Return the [X, Y] coordinate for the center point of the cell that contains the specified text.  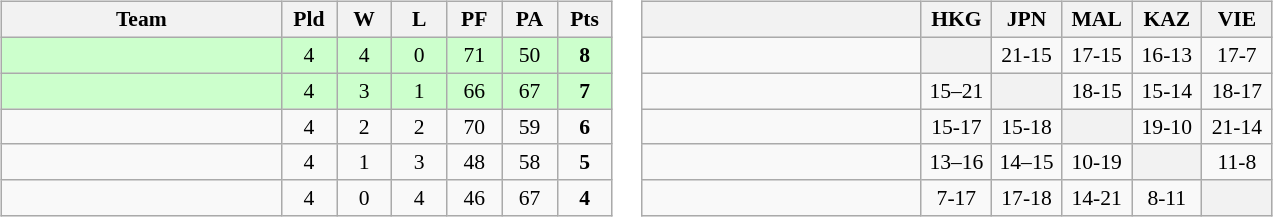
PF [474, 20]
19-10 [1167, 127]
VIE [1237, 20]
70 [474, 127]
Pts [584, 20]
KAZ [1167, 20]
18-17 [1237, 91]
6 [584, 127]
71 [474, 55]
L [420, 20]
21-15 [1026, 55]
HKG [956, 20]
59 [530, 127]
17-15 [1097, 55]
W [364, 20]
MAL [1097, 20]
18-15 [1097, 91]
58 [530, 162]
13–16 [956, 162]
48 [474, 162]
PA [530, 20]
15-18 [1026, 127]
17-18 [1026, 198]
50 [530, 55]
JPN [1026, 20]
Team [141, 20]
66 [474, 91]
7-17 [956, 198]
46 [474, 198]
11-8 [1237, 162]
17-7 [1237, 55]
21-14 [1237, 127]
5 [584, 162]
Pld [308, 20]
15-17 [956, 127]
10-19 [1097, 162]
15–21 [956, 91]
8 [584, 55]
14-21 [1097, 198]
14–15 [1026, 162]
16-13 [1167, 55]
7 [584, 91]
8-11 [1167, 198]
15-14 [1167, 91]
